From the cell containing the given text, extract its center point as (X, Y) coordinate. 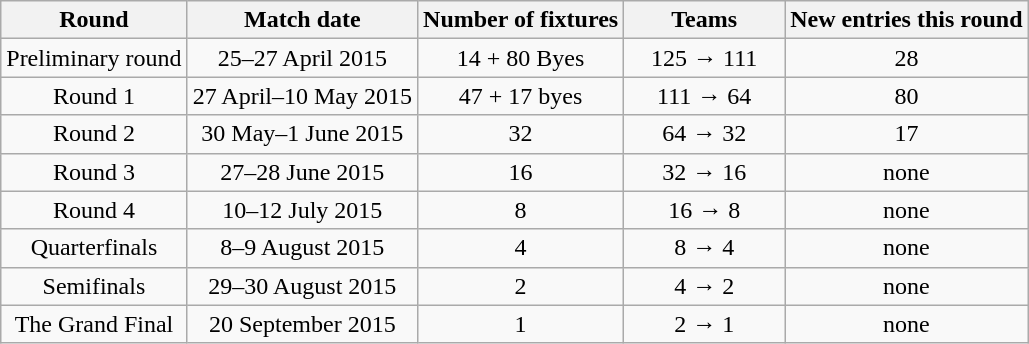
Round 4 (94, 210)
29–30 August 2015 (302, 286)
16 (521, 172)
47 + 17 byes (521, 96)
20 September 2015 (302, 324)
32 → 16 (704, 172)
64 → 32 (704, 134)
27–28 June 2015 (302, 172)
8 → 4 (704, 248)
Round (94, 20)
Round 3 (94, 172)
4 (521, 248)
27 April–10 May 2015 (302, 96)
32 (521, 134)
Quarterfinals (94, 248)
2 (521, 286)
25–27 April 2015 (302, 58)
111 → 64 (704, 96)
The Grand Final (94, 324)
16 → 8 (704, 210)
10–12 July 2015 (302, 210)
28 (906, 58)
14 + 80 Byes (521, 58)
Round 1 (94, 96)
Number of fixtures (521, 20)
Round 2 (94, 134)
125 → 111 (704, 58)
1 (521, 324)
30 May–1 June 2015 (302, 134)
Preliminary round (94, 58)
2 → 1 (704, 324)
80 (906, 96)
17 (906, 134)
Teams (704, 20)
8 (521, 210)
Match date (302, 20)
4 → 2 (704, 286)
New entries this round (906, 20)
8–9 August 2015 (302, 248)
Semifinals (94, 286)
